Capture the cell that displays the provided text and extract its (X, Y) central coordinate. 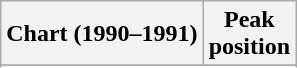
Chart (1990–1991) (102, 34)
Peakposition (249, 34)
